Find where the given text appears and provide that cell's center as (x, y) coordinate. 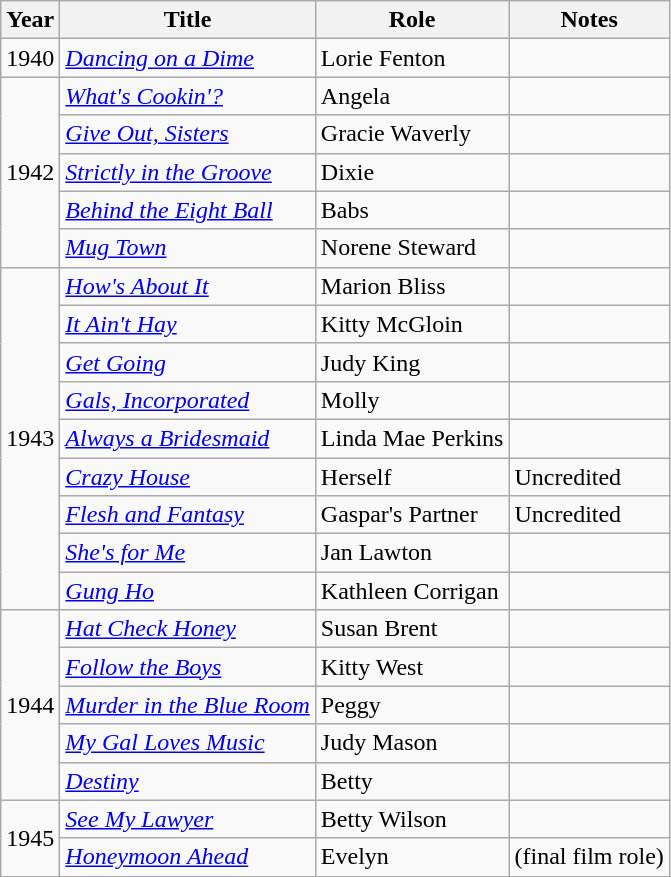
1944 (30, 705)
Gung Ho (188, 591)
(final film role) (589, 857)
Crazy House (188, 477)
Murder in the Blue Room (188, 705)
Give Out, Sisters (188, 134)
1945 (30, 838)
She's for Me (188, 553)
Kitty West (412, 667)
Peggy (412, 705)
Strictly in the Groove (188, 172)
Gracie Waverly (412, 134)
Evelyn (412, 857)
Jan Lawton (412, 553)
Marion Bliss (412, 286)
Kathleen Corrigan (412, 591)
Dixie (412, 172)
Linda Mae Perkins (412, 438)
Dancing on a Dime (188, 58)
Norene Steward (412, 248)
Judy Mason (412, 743)
Follow the Boys (188, 667)
Babs (412, 210)
1942 (30, 172)
Get Going (188, 362)
Role (412, 20)
Herself (412, 477)
Lorie Fenton (412, 58)
1940 (30, 58)
Always a Bridesmaid (188, 438)
Year (30, 20)
1943 (30, 438)
What's Cookin'? (188, 96)
Gals, Incorporated (188, 400)
Flesh and Fantasy (188, 515)
Gaspar's Partner (412, 515)
Molly (412, 400)
Mug Town (188, 248)
Susan Brent (412, 629)
Honeymoon Ahead (188, 857)
How's About It (188, 286)
Title (188, 20)
Angela (412, 96)
It Ain't Hay (188, 324)
Destiny (188, 781)
Notes (589, 20)
See My Lawyer (188, 819)
Judy King (412, 362)
Behind the Eight Ball (188, 210)
Betty Wilson (412, 819)
My Gal Loves Music (188, 743)
Kitty McGloin (412, 324)
Hat Check Honey (188, 629)
Betty (412, 781)
